Output the [X, Y] coordinate of the center of the cell containing the given text.  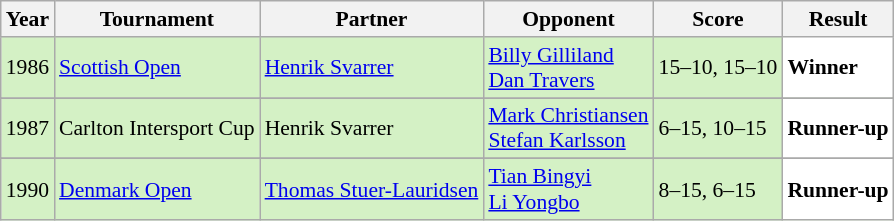
Carlton Intersport Cup [157, 128]
Score [718, 19]
Opponent [568, 19]
Denmark Open [157, 190]
Result [838, 19]
Tian Bingyi Li Yongbo [568, 190]
Thomas Stuer-Lauridsen [372, 190]
Partner [372, 19]
1990 [28, 190]
Winner [838, 68]
Year [28, 19]
Scottish Open [157, 68]
15–10, 15–10 [718, 68]
1986 [28, 68]
Mark Christiansen Stefan Karlsson [568, 128]
Billy Gilliland Dan Travers [568, 68]
8–15, 6–15 [718, 190]
6–15, 10–15 [718, 128]
Tournament [157, 19]
1987 [28, 128]
